Search for the cell housing the specified text and yield its (x, y) center coordinate. 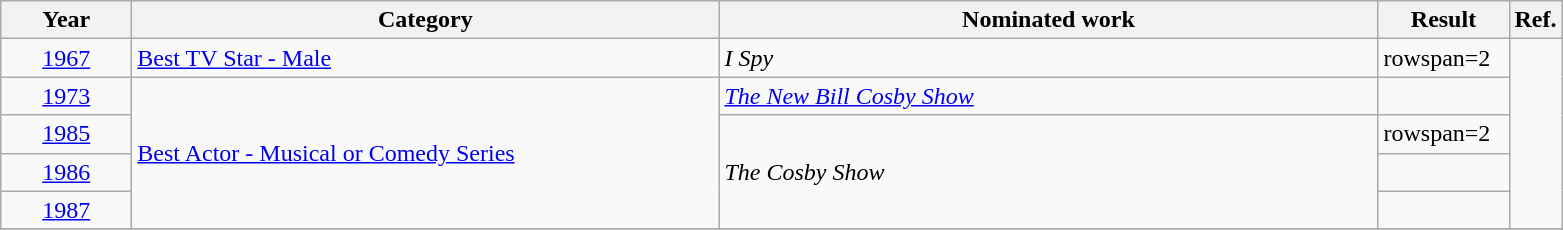
1987 (66, 210)
The New Bill Cosby Show (1048, 96)
Result (1444, 20)
Year (66, 20)
1973 (66, 96)
Best TV Star - Male (426, 58)
1986 (66, 172)
Best Actor - Musical or Comedy Series (426, 153)
The Cosby Show (1048, 172)
1967 (66, 58)
Category (426, 20)
I Spy (1048, 58)
1985 (66, 134)
Ref. (1536, 20)
Nominated work (1048, 20)
